Locate the cell with the specified text and output its [X, Y] center coordinate. 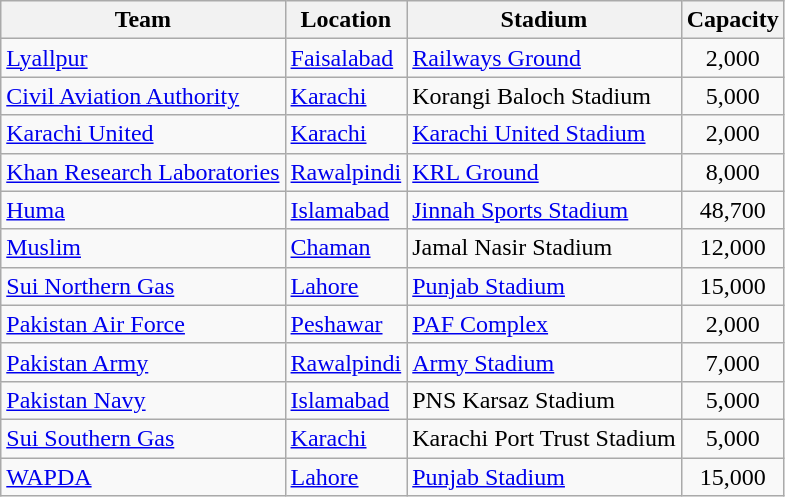
Jinnah Sports Stadium [544, 210]
Chaman [346, 248]
WAPDA [143, 477]
Karachi Port Trust Stadium [544, 438]
Army Stadium [544, 362]
PAF Complex [544, 324]
48,700 [732, 210]
Karachi United [143, 134]
Korangi Baloch Stadium [544, 96]
Capacity [732, 20]
8,000 [732, 172]
Location [346, 20]
KRL Ground [544, 172]
Lyallpur [143, 58]
Karachi United Stadium [544, 134]
Muslim [143, 248]
Jamal Nasir Stadium [544, 248]
Pakistan Army [143, 362]
12,000 [732, 248]
Pakistan Navy [143, 400]
Sui Northern Gas [143, 286]
Huma [143, 210]
Khan Research Laboratories [143, 172]
Railways Ground [544, 58]
PNS Karsaz Stadium [544, 400]
Sui Southern Gas [143, 438]
7,000 [732, 362]
Faisalabad [346, 58]
Peshawar [346, 324]
Team [143, 20]
Civil Aviation Authority [143, 96]
Pakistan Air Force [143, 324]
Stadium [544, 20]
